Output the (x, y) coordinate of the center of the cell containing the given text.  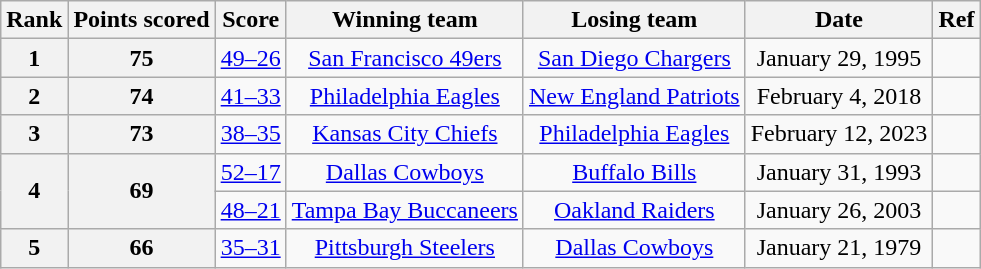
Tampa Bay Buccaneers (404, 210)
February 4, 2018 (839, 96)
2 (34, 96)
Score (250, 20)
73 (142, 134)
75 (142, 58)
48–21 (250, 210)
52–17 (250, 172)
Date (839, 20)
San Diego Chargers (634, 58)
Pittsburgh Steelers (404, 248)
San Francisco 49ers (404, 58)
February 12, 2023 (839, 134)
35–31 (250, 248)
January 31, 1993 (839, 172)
Winning team (404, 20)
Ref (956, 20)
Losing team (634, 20)
Points scored (142, 20)
41–33 (250, 96)
January 29, 1995 (839, 58)
66 (142, 248)
New England Patriots (634, 96)
January 21, 1979 (839, 248)
Kansas City Chiefs (404, 134)
74 (142, 96)
49–26 (250, 58)
Oakland Raiders (634, 210)
1 (34, 58)
5 (34, 248)
Buffalo Bills (634, 172)
January 26, 2003 (839, 210)
69 (142, 191)
Rank (34, 20)
3 (34, 134)
4 (34, 191)
38–35 (250, 134)
